Detect which cell encompasses the target text, then output its [x, y] center coordinate. 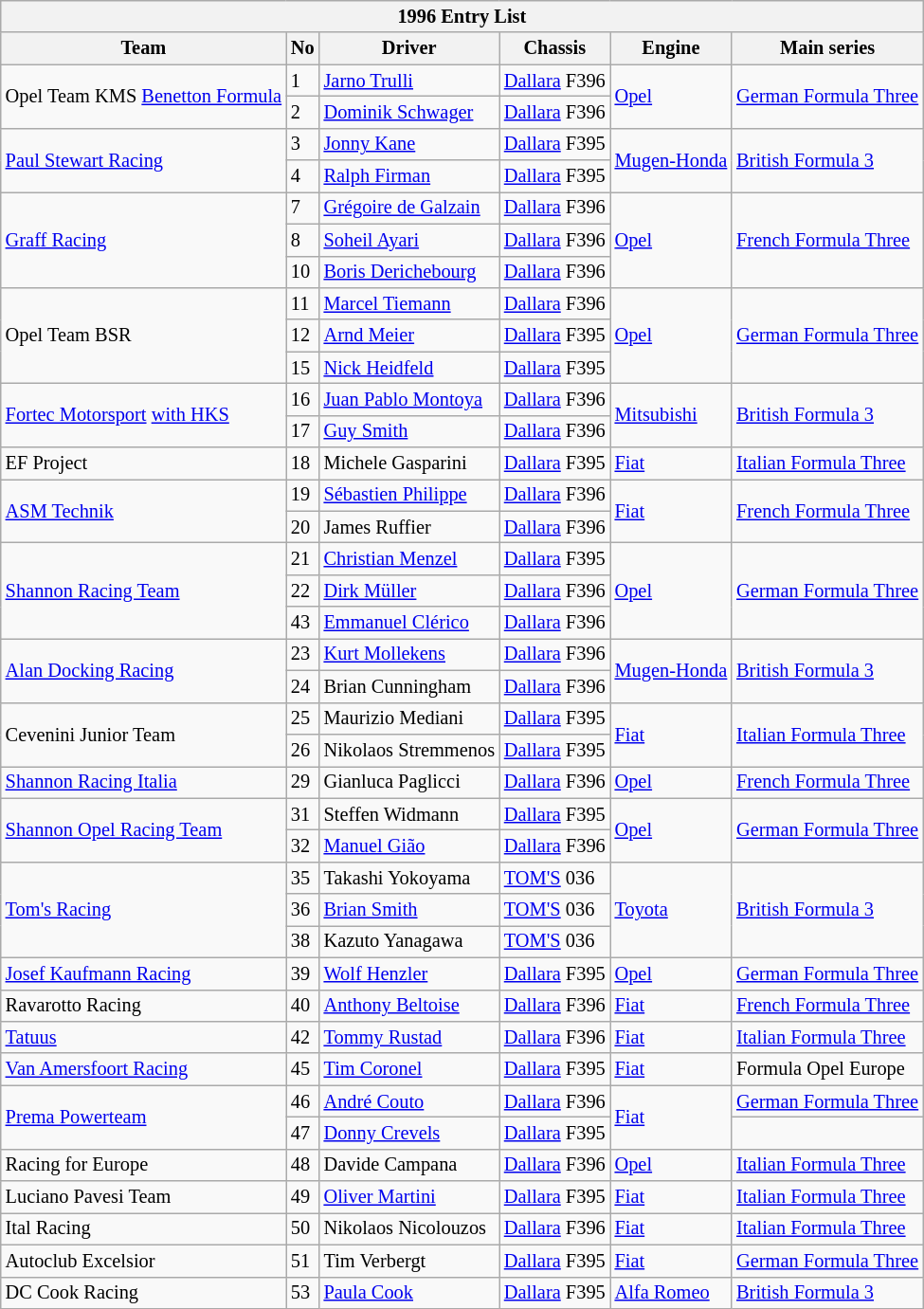
Nikolaos Stremmenos [409, 750]
Paula Cook [409, 1293]
51 [303, 1261]
No [303, 48]
49 [303, 1197]
Graff Racing [144, 239]
Grégoire de Galzain [409, 208]
12 [303, 336]
29 [303, 782]
Ital Racing [144, 1228]
Tim Coronel [409, 1069]
Manuel Gião [409, 845]
Shannon Racing Team [144, 590]
Oliver Martini [409, 1197]
Luciano Pavesi Team [144, 1197]
ASM Technik [144, 510]
Ravarotto Racing [144, 1006]
Michele Gasparini [409, 464]
Jarno Trulli [409, 81]
Kurt Mollekens [409, 654]
50 [303, 1228]
Cevenini Junior Team [144, 734]
EF Project [144, 464]
31 [303, 814]
Nick Heidfeld [409, 368]
Brian Cunningham [409, 686]
11 [303, 303]
Driver [409, 48]
2 [303, 112]
Alfa Romeo [671, 1293]
Mitsubishi [671, 415]
Ralph Firman [409, 176]
4 [303, 176]
Emmanuel Clérico [409, 623]
Opel Team KMS Benetton Formula [144, 97]
Racing for Europe [144, 1165]
Guy Smith [409, 431]
Fortec Motorsport with HKS [144, 415]
Shannon Racing Italia [144, 782]
43 [303, 623]
1 [303, 81]
Anthony Beltoise [409, 1006]
Tatuus [144, 1037]
Juan Pablo Montoya [409, 399]
DC Cook Racing [144, 1293]
46 [303, 1101]
23 [303, 654]
Josef Kaufmann Racing [144, 973]
36 [303, 910]
Kazuto Yanagawa [409, 941]
Marcel Tiemann [409, 303]
Takashi Yokoyama [409, 878]
Boris Derichebourg [409, 272]
15 [303, 368]
Engine [671, 48]
Steffen Widmann [409, 814]
Davide Campana [409, 1165]
24 [303, 686]
22 [303, 591]
Shannon Opel Racing Team [144, 830]
Tim Verbergt [409, 1261]
Christian Menzel [409, 558]
7 [303, 208]
Van Amersfoort Racing [144, 1069]
39 [303, 973]
Brian Smith [409, 910]
26 [303, 750]
25 [303, 718]
48 [303, 1165]
Main series [827, 48]
17 [303, 431]
Dirk Müller [409, 591]
Prema Powerteam [144, 1117]
Arnd Meier [409, 336]
Donny Crevels [409, 1133]
Dominik Schwager [409, 112]
35 [303, 878]
47 [303, 1133]
Gianluca Paglicci [409, 782]
Nikolaos Nicolouzos [409, 1228]
20 [303, 527]
André Couto [409, 1101]
James Ruffier [409, 527]
18 [303, 464]
Soheil Ayari [409, 240]
Alan Docking Racing [144, 669]
Tom's Racing [144, 910]
3 [303, 144]
32 [303, 845]
Tommy Rustad [409, 1037]
Wolf Henzler [409, 973]
1996 Entry List [462, 16]
21 [303, 558]
8 [303, 240]
19 [303, 495]
38 [303, 941]
Opel Team BSR [144, 336]
16 [303, 399]
Sébastien Philippe [409, 495]
Autoclub Excelsior [144, 1261]
Formula Opel Europe [827, 1069]
40 [303, 1006]
Maurizio Mediani [409, 718]
Team [144, 48]
Toyota [671, 910]
Chassis [555, 48]
10 [303, 272]
45 [303, 1069]
Jonny Kane [409, 144]
42 [303, 1037]
53 [303, 1293]
Paul Stewart Racing [144, 159]
